Locate the cell with the specified text and output its (X, Y) center coordinate. 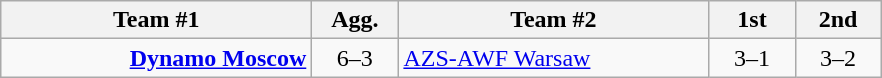
AZS-AWF Warsaw (554, 58)
Team #2 (554, 20)
2nd (838, 20)
3–2 (838, 58)
1st (752, 20)
3–1 (752, 58)
Agg. (355, 20)
6–3 (355, 58)
Team #1 (156, 20)
Dynamo Moscow (156, 58)
